Extract the (X, Y) coordinate from the center of the cell holding the provided text.  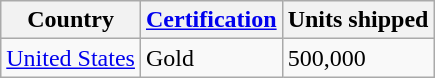
Units shipped (358, 20)
Gold (211, 58)
Certification (211, 20)
United States (71, 58)
500,000 (358, 58)
Country (71, 20)
